Output the [X, Y] coordinate of the center of the cell containing the given text.  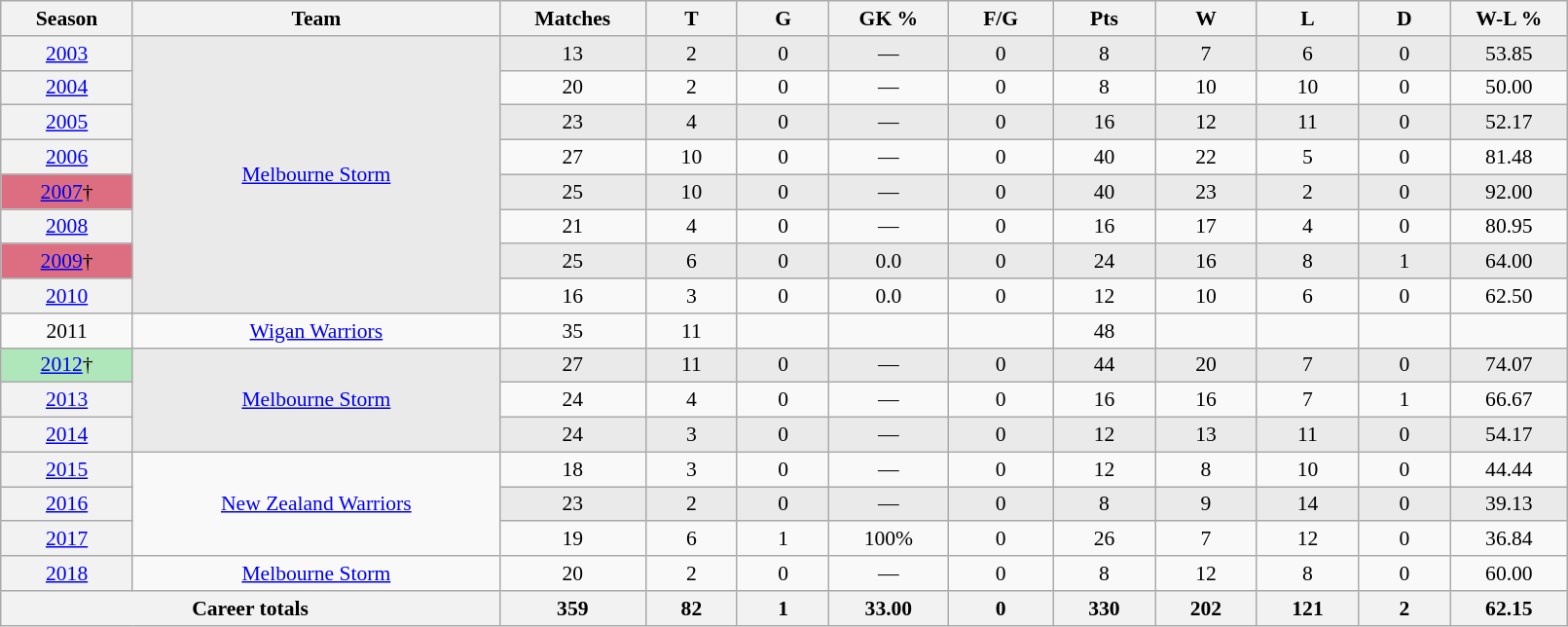
Career totals [251, 609]
Pts [1104, 18]
2004 [67, 88]
2007† [67, 192]
2011 [67, 331]
F/G [1001, 18]
2006 [67, 158]
2015 [67, 469]
36.84 [1509, 539]
Team [315, 18]
G [783, 18]
80.95 [1509, 227]
74.07 [1509, 365]
35 [572, 331]
2016 [67, 504]
D [1404, 18]
2013 [67, 400]
W [1207, 18]
18 [572, 469]
2009† [67, 262]
26 [1104, 539]
60.00 [1509, 573]
81.48 [1509, 158]
62.15 [1509, 609]
Matches [572, 18]
Wigan Warriors [315, 331]
GK % [889, 18]
17 [1207, 227]
19 [572, 539]
82 [691, 609]
New Zealand Warriors [315, 504]
9 [1207, 504]
64.00 [1509, 262]
L [1308, 18]
2012† [67, 365]
359 [572, 609]
44 [1104, 365]
Season [67, 18]
T [691, 18]
100% [889, 539]
22 [1207, 158]
2003 [67, 54]
44.44 [1509, 469]
2018 [67, 573]
2005 [67, 123]
21 [572, 227]
62.50 [1509, 296]
2010 [67, 296]
330 [1104, 609]
92.00 [1509, 192]
2014 [67, 435]
2017 [67, 539]
2008 [67, 227]
14 [1308, 504]
50.00 [1509, 88]
W-L % [1509, 18]
48 [1104, 331]
53.85 [1509, 54]
33.00 [889, 609]
54.17 [1509, 435]
52.17 [1509, 123]
5 [1308, 158]
39.13 [1509, 504]
202 [1207, 609]
66.67 [1509, 400]
121 [1308, 609]
